Scan for the cell matching the given text and deliver its (X, Y) coordinate at center. 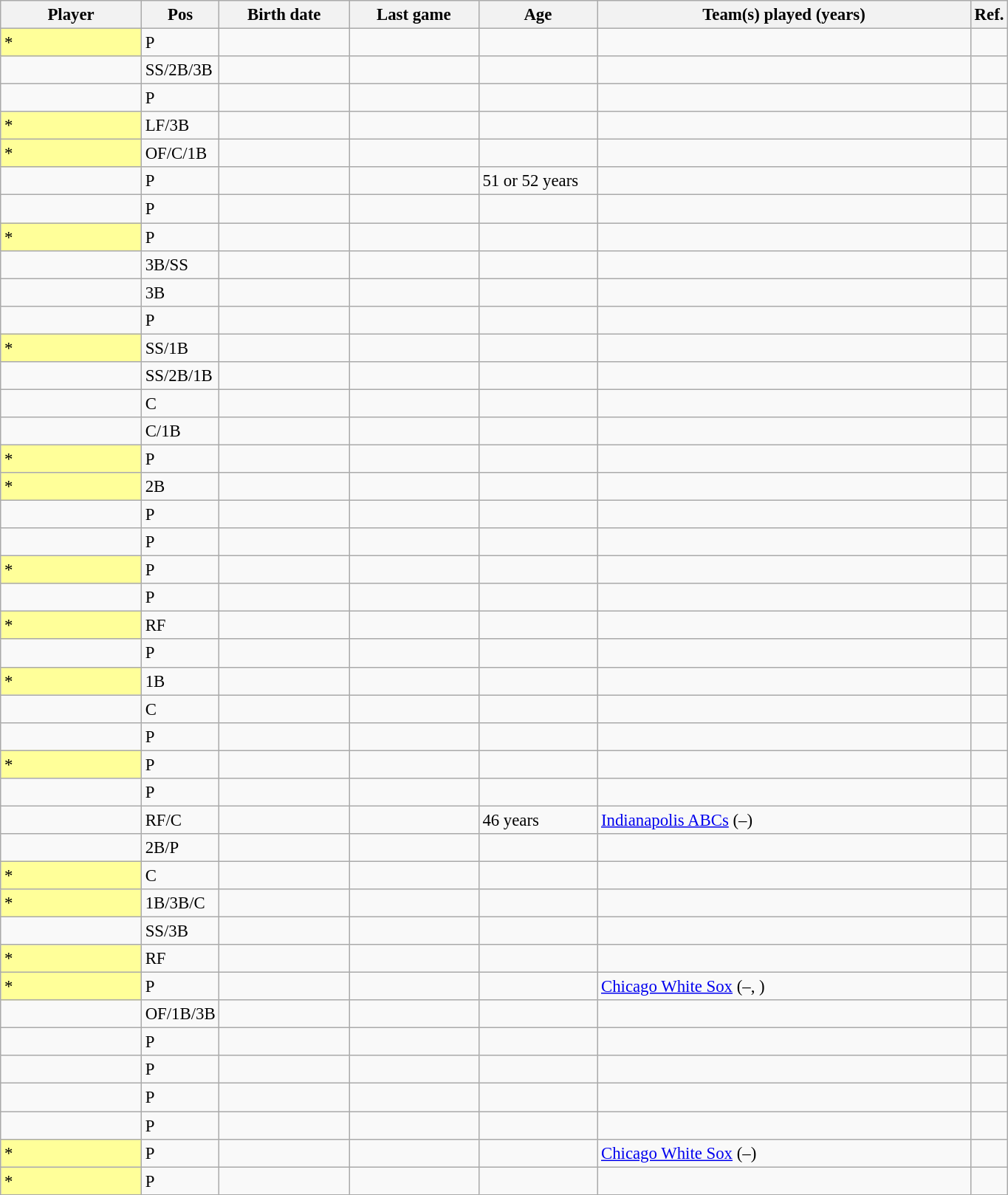
Last game (414, 15)
RF/C (180, 820)
LF/3B (180, 126)
3B (180, 292)
Team(s) played (years) (784, 15)
SS/2B/3B (180, 70)
Pos (180, 15)
Indianapolis ABCs (–) (784, 820)
2B/P (180, 848)
SS/1B (180, 348)
51 or 52 years (538, 181)
2B (180, 487)
Birth date (284, 15)
Ref. (989, 15)
SS/2B/1B (180, 376)
OF/1B/3B (180, 1014)
3B/SS (180, 264)
OF/C/1B (180, 154)
C/1B (180, 431)
Player (71, 15)
1B/3B/C (180, 903)
1B (180, 681)
46 years (538, 820)
Age (538, 15)
SS/3B (180, 931)
Chicago White Sox (–) (784, 1153)
Chicago White Sox (–, ) (784, 987)
